Detect which cell encompasses the target text, then output its [X, Y] center coordinate. 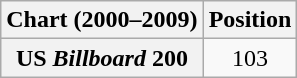
103 [250, 58]
Position [250, 20]
US Billboard 200 [102, 58]
Chart (2000–2009) [102, 20]
